Identify which cell holds the provided text, then report its [x, y] central coordinate. 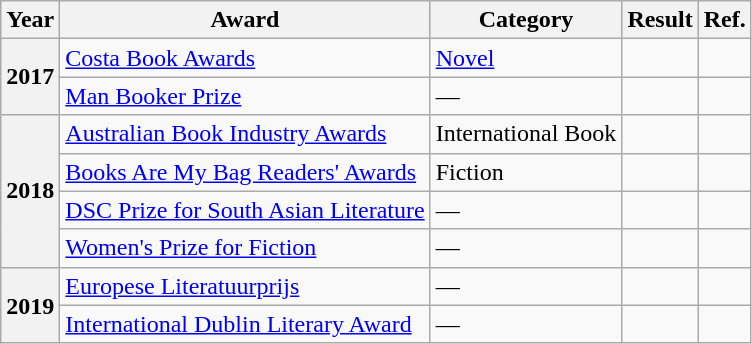
Europese Literatuurprijs [245, 286]
Books Are My Bag Readers' Awards [245, 172]
Year [30, 20]
International Dublin Literary Award [245, 324]
Australian Book Industry Awards [245, 134]
2018 [30, 191]
2017 [30, 77]
Costa Book Awards [245, 58]
Novel [526, 58]
Award [245, 20]
Ref. [724, 20]
Women's Prize for Fiction [245, 248]
Category [526, 20]
International Book [526, 134]
Fiction [526, 172]
Man Booker Prize [245, 96]
DSC Prize for South Asian Literature [245, 210]
2019 [30, 305]
Result [660, 20]
